Determine the [X, Y] coordinate at the center of the cell enclosing the given text.  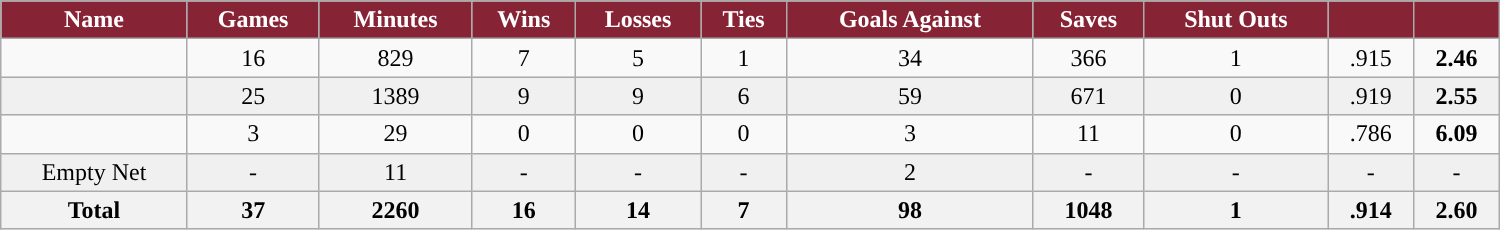
Wins [524, 20]
2.46 [1457, 58]
671 [1088, 96]
1389 [396, 96]
59 [910, 96]
Losses [638, 20]
Total [94, 210]
.914 [1371, 210]
34 [910, 58]
366 [1088, 58]
Minutes [396, 20]
1048 [1088, 210]
2 [910, 172]
29 [396, 134]
.915 [1371, 58]
.919 [1371, 96]
Name [94, 20]
2.60 [1457, 210]
829 [396, 58]
.786 [1371, 134]
Shut Outs [1236, 20]
5 [638, 58]
Ties [744, 20]
37 [253, 210]
Empty Net [94, 172]
Saves [1088, 20]
2.55 [1457, 96]
14 [638, 210]
6 [744, 96]
25 [253, 96]
2260 [396, 210]
98 [910, 210]
Goals Against [910, 20]
6.09 [1457, 134]
Games [253, 20]
